From the cell containing the given text, extract its center point as [x, y] coordinate. 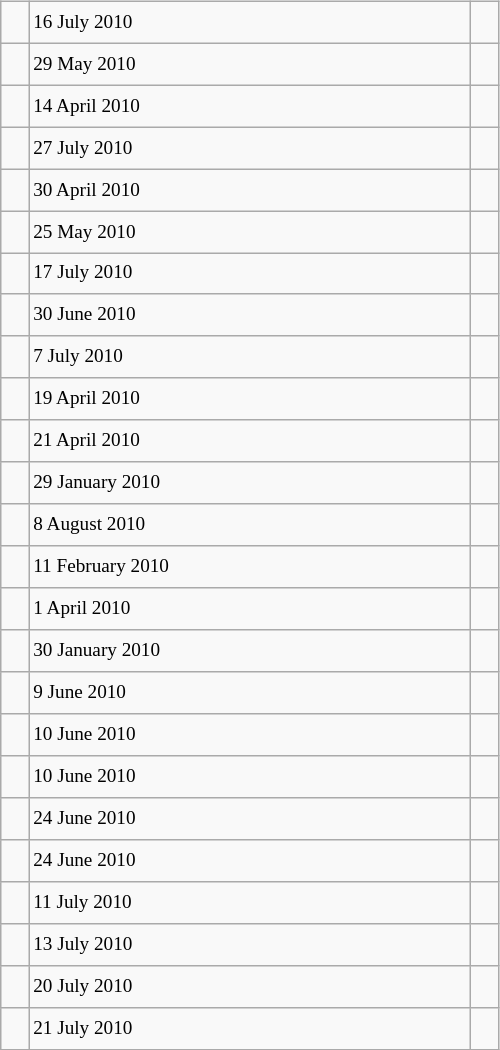
13 July 2010 [250, 944]
17 July 2010 [250, 274]
11 July 2010 [250, 902]
21 July 2010 [250, 1028]
16 July 2010 [250, 22]
30 April 2010 [250, 190]
20 July 2010 [250, 986]
11 February 2010 [250, 567]
7 July 2010 [250, 357]
30 January 2010 [250, 651]
25 May 2010 [250, 232]
19 April 2010 [250, 399]
9 June 2010 [250, 693]
8 August 2010 [250, 525]
21 April 2010 [250, 441]
30 June 2010 [250, 315]
29 January 2010 [250, 483]
1 April 2010 [250, 609]
27 July 2010 [250, 148]
29 May 2010 [250, 64]
14 April 2010 [250, 106]
